Search for the cell housing the specified text and yield its (X, Y) center coordinate. 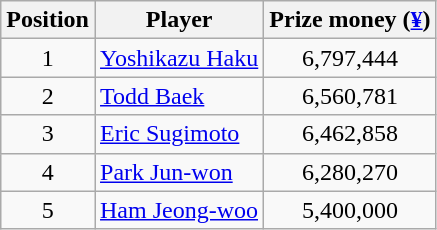
6,462,858 (350, 134)
Position (48, 20)
4 (48, 172)
6,797,444 (350, 58)
Ham Jeong-woo (178, 210)
Todd Baek (178, 96)
6,560,781 (350, 96)
Prize money (¥) (350, 20)
Park Jun-won (178, 172)
Eric Sugimoto (178, 134)
5 (48, 210)
1 (48, 58)
5,400,000 (350, 210)
6,280,270 (350, 172)
2 (48, 96)
3 (48, 134)
Yoshikazu Haku (178, 58)
Player (178, 20)
